Find where the given text appears and provide that cell's center as (x, y) coordinate. 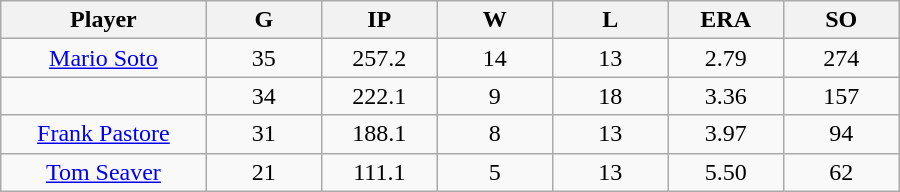
IP (380, 20)
5 (494, 172)
18 (610, 96)
31 (264, 134)
3.36 (726, 96)
94 (841, 134)
ERA (726, 20)
188.1 (380, 134)
Tom Seaver (104, 172)
Frank Pastore (104, 134)
21 (264, 172)
Mario Soto (104, 58)
257.2 (380, 58)
274 (841, 58)
G (264, 20)
34 (264, 96)
111.1 (380, 172)
62 (841, 172)
8 (494, 134)
5.50 (726, 172)
SO (841, 20)
35 (264, 58)
9 (494, 96)
14 (494, 58)
222.1 (380, 96)
2.79 (726, 58)
3.97 (726, 134)
L (610, 20)
157 (841, 96)
Player (104, 20)
W (494, 20)
